For the text-containing cell, return its midpoint in (X, Y) coordinate format. 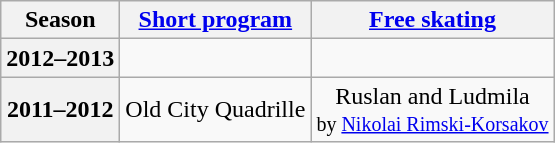
2012–2013 (60, 58)
Old City Quadrille (216, 110)
Season (60, 20)
2011–2012 (60, 110)
Ruslan and Ludmila by Nikolai Rimski-Korsakov (432, 110)
Short program (216, 20)
Free skating (432, 20)
